Determine the [x, y] coordinate at the center of the cell enclosing the given text.  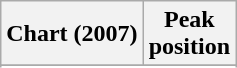
Peakposition [189, 34]
Chart (2007) [72, 34]
